Scan for the cell matching the given text and deliver its (x, y) coordinate at center. 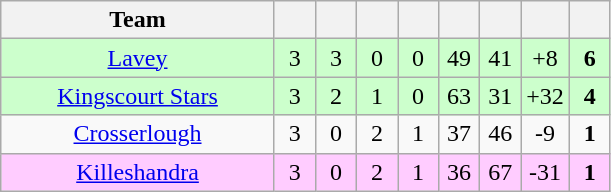
4 (590, 96)
+8 (546, 58)
36 (460, 172)
37 (460, 134)
Kingscourt Stars (138, 96)
-9 (546, 134)
Killeshandra (138, 172)
41 (500, 58)
49 (460, 58)
46 (500, 134)
6 (590, 58)
Team (138, 20)
-31 (546, 172)
Crosserlough (138, 134)
+32 (546, 96)
63 (460, 96)
31 (500, 96)
67 (500, 172)
Lavey (138, 58)
